Determine the (x, y) coordinate at the center of the cell enclosing the given text.  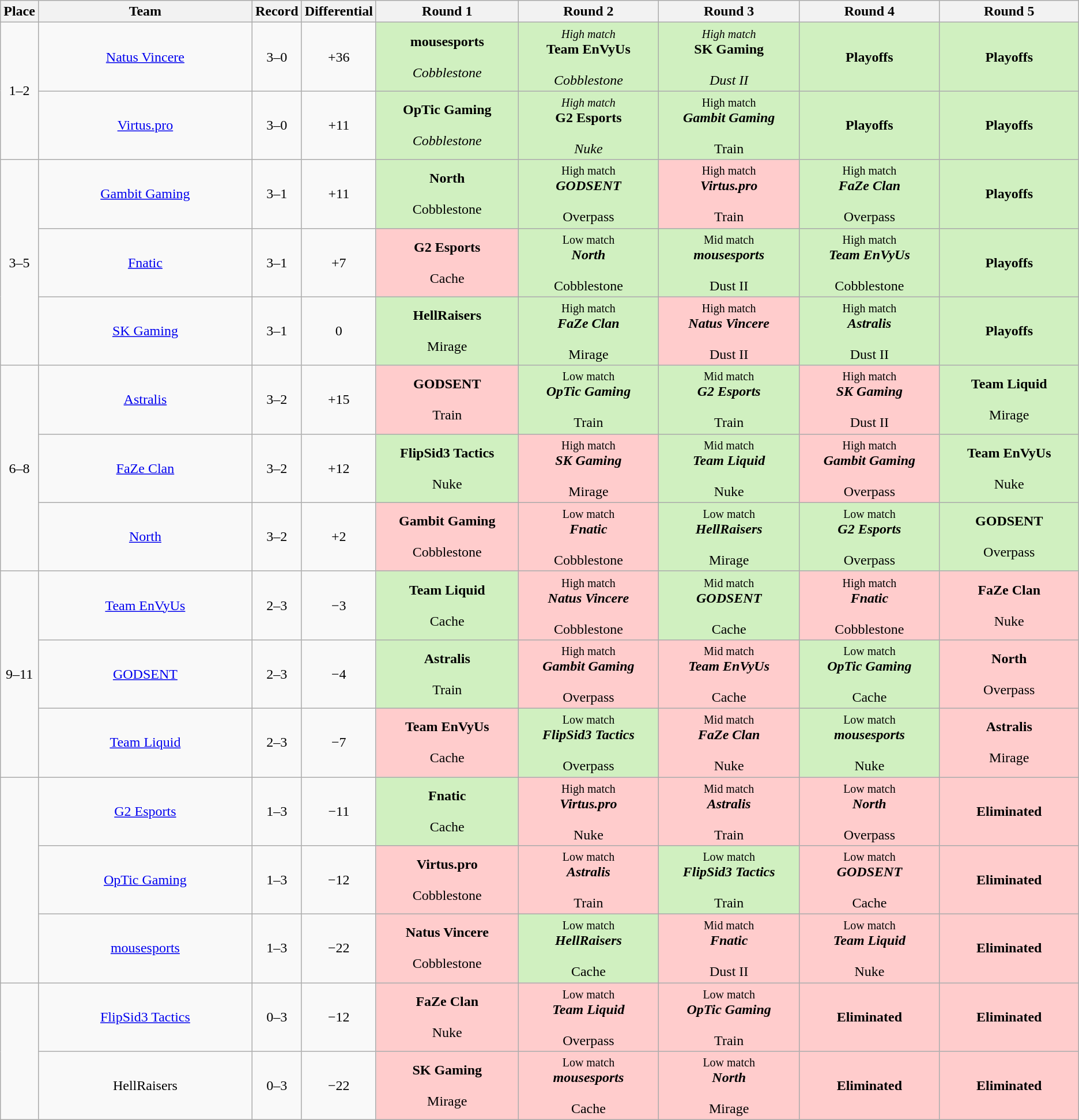
High matchVirtus.proNuke (588, 811)
North (145, 537)
3–5 (20, 263)
Gambit Gaming (145, 194)
NorthCobblestone (447, 194)
Mid matchTeam EnVyUsCache (729, 674)
Virtus.proCobblestone (447, 880)
Natus Vincere (145, 56)
AstralisTrain (447, 674)
High matchGODSENTOverpass (588, 194)
Mid matchG2 EsportsTrain (729, 400)
9–11 (20, 674)
Mid matchmousesportsDust II (729, 263)
−3 (339, 605)
+36 (339, 56)
High matchFaZe ClanOverpass (870, 194)
Record (277, 12)
High matchVirtus.proTrain (729, 194)
Low matchGODSENTCache (870, 880)
High matchNatus VincereCobblestone (588, 605)
Place (20, 12)
G2 Esports (145, 811)
Low matchFnaticCobblestone (588, 537)
FnaticCache (447, 811)
Fnatic (145, 263)
Round 3 (729, 12)
NorthOverpass (1009, 674)
FaZe Clan (145, 468)
Team (145, 12)
0 (339, 331)
Low matchG2 EsportsOverpass (870, 537)
−4 (339, 674)
GODSENT (145, 674)
Low matchNorthOverpass (870, 811)
High matchFnaticCobblestone (870, 605)
FlipSid3 Tactics (145, 1017)
Gambit GamingCobblestone (447, 537)
Low matchmousesportsNuke (870, 742)
+7 (339, 263)
Low matchHellRaisersCache (588, 948)
Low matchNorthMirage (729, 1085)
GODSENTOverpass (1009, 537)
Astralis (145, 400)
Low matchTeam LiquidOverpass (588, 1017)
Natus VincereCobblestone (447, 948)
Low matchAstralisTrain (588, 880)
High matchG2 EsportsNuke (588, 126)
Low matchHellRaisersMirage (729, 537)
Round 2 (588, 12)
Mid matchAstralisTrain (729, 811)
Mid matchFnaticDust II (729, 948)
Team EnVyUsNuke (1009, 468)
Mid matchFaZe ClanNuke (729, 742)
Team Liquid (145, 742)
+12 (339, 468)
Team LiquidCache (447, 605)
Team EnVyUsCache (447, 742)
+15 (339, 400)
Low matchmousesportsCache (588, 1085)
Differential (339, 12)
AstralisMirage (1009, 742)
SK Gaming (145, 331)
mousesportsCobblestone (447, 56)
HellRaisers (145, 1085)
SK GamingMirage (447, 1085)
−7 (339, 742)
Low matchFlipSid3 TacticsOverpass (588, 742)
Round 5 (1009, 12)
GODSENTTrain (447, 400)
Low matchFlipSid3 TacticsTrain (729, 880)
Mid matchTeam LiquidNuke (729, 468)
FlipSid3 TacticsNuke (447, 468)
Team EnVyUs (145, 605)
Round 1 (447, 12)
Round 4 (870, 12)
HellRaisersMirage (447, 331)
High matchFaZe ClanMirage (588, 331)
High matchSK GamingMirage (588, 468)
Low matchTeam LiquidNuke (870, 948)
High matchGambit GamingTrain (729, 126)
−11 (339, 811)
+2 (339, 537)
Virtus.pro (145, 126)
Low matchNorthCobblestone (588, 263)
OpTic Gaming (145, 880)
High matchAstralisDust II (870, 331)
6–8 (20, 468)
Low matchOpTic GamingCache (870, 674)
OpTic GamingCobblestone (447, 126)
High matchNatus VincereDust II (729, 331)
mousesports (145, 948)
1–2 (20, 91)
G2 EsportsCache (447, 263)
Mid matchGODSENTCache (729, 605)
Team LiquidMirage (1009, 400)
